Scan for the cell matching the given text and deliver its (x, y) coordinate at center. 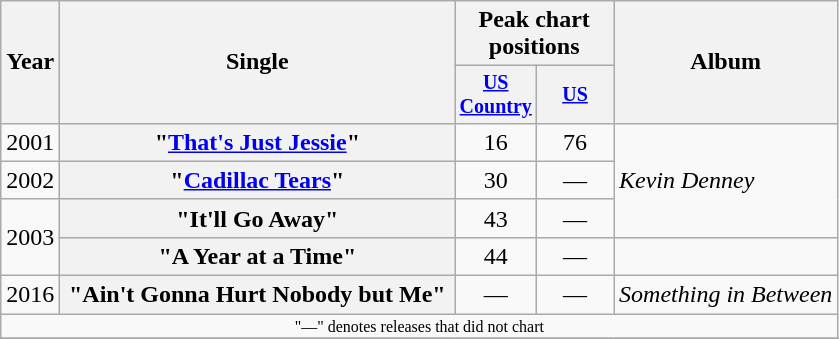
Single (258, 62)
"A Year at a Time" (258, 256)
2002 (30, 180)
"It'll Go Away" (258, 218)
US (576, 94)
2003 (30, 237)
76 (576, 142)
"That's Just Jessie" (258, 142)
Peak chartpositions (534, 34)
43 (496, 218)
Kevin Denney (726, 180)
"Cadillac Tears" (258, 180)
Album (726, 62)
"Ain't Gonna Hurt Nobody but Me" (258, 295)
44 (496, 256)
2016 (30, 295)
16 (496, 142)
30 (496, 180)
US Country (496, 94)
Something in Between (726, 295)
Year (30, 62)
2001 (30, 142)
"—" denotes releases that did not chart (420, 326)
